From the cell containing the given text, extract its center point as (X, Y) coordinate. 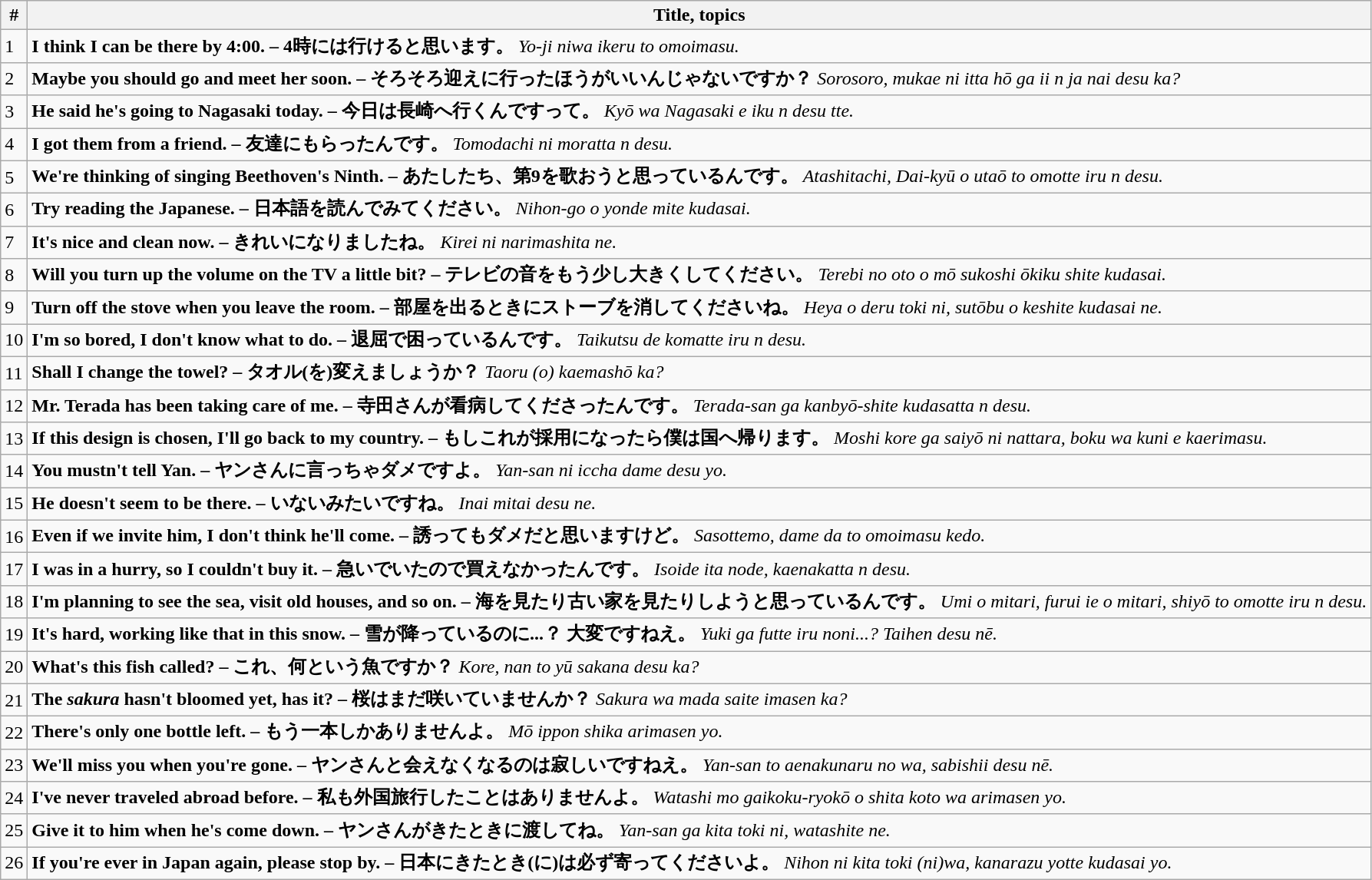
26 (14, 863)
Will you turn up the volume on the TV a little bit? – テレビの音をもう少し大きくしてください。 Terebi no oto o mō sukoshi ōkiku shite kudasai. (699, 275)
If you're ever in Japan again, please stop by. – 日本にきたとき(に)は必ず寄ってくださいよ。 Nihon ni kita toki (ni)wa, kanarazu yotte kudasai yo. (699, 863)
It's hard, working like that in this snow. – 雪が降っているのに...？ 大変ですねえ。 Yuki ga futte iru noni...? Taihen desu nē. (699, 634)
If this design is chosen, I'll go back to my country. – もしこれが採用になったら僕は国へ帰ります。 Moshi kore ga saiyō ni nattara, boku wa kuni e kaerimasu. (699, 439)
3 (14, 112)
We're thinking of singing Beethoven's Ninth. – あたしたち、第9を歌おうと思っているんです。 Atashitachi, Dai-kyū o utaō to omotte iru n desu. (699, 177)
It's nice and clean now. – きれいになりましたね。 Kirei ni narimashita ne. (699, 243)
9 (14, 307)
What's this fish called? – これ、何という魚ですか？ Kore, nan to yū sakana desu ka? (699, 668)
We'll miss you when you're gone. – ヤンさんと会えなくなるのは寂しいですねえ。 Yan-san to aenakunaru no wa, sabishii desu nē. (699, 765)
Even if we invite him, I don't think he'll come. – 誘ってもダメだと思いますけど。 Sasottemo, dame da to omoimasu kedo. (699, 536)
2 (14, 78)
He said he's going to Nagasaki today. – 今日は長崎へ行くんですって。 Kyō wa Nagasaki e iku n desu tte. (699, 112)
He doesn't seem to be there. – いないみたいですね。 Inai mitai desu ne. (699, 504)
14 (14, 471)
Shall I change the towel? – タオル(を)変えましょうか？ Taoru (o) kaemashō ka? (699, 373)
6 (14, 210)
21 (14, 700)
5 (14, 177)
8 (14, 275)
18 (14, 602)
11 (14, 373)
15 (14, 504)
24 (14, 799)
I was in a hurry, so I couldn't buy it. – 急いでいたので買えなかったんです。 Isoide ita node, kaenakatta n desu. (699, 570)
10 (14, 341)
13 (14, 439)
Give it to him when he's come down. – ヤンさんがきたときに渡してね。 Yan-san ga kita toki ni, watashite ne. (699, 831)
I'm planning to see the sea, visit old houses, and so on. – 海を見たり古い家を見たりしようと思っているんです。 Umi o mitari, furui ie o mitari, shiyō to omotte iru n desu. (699, 602)
Maybe you should go and meet her soon. – そろそろ迎えに行ったほうがいいんじゃないですか？ Sorosoro, mukae ni itta hō ga ii n ja nai desu ka? (699, 78)
12 (14, 405)
17 (14, 570)
I got them from a friend. – 友達にもらったんです。 Tomodachi ni moratta n desu. (699, 144)
You mustn't tell Yan. – ヤンさんに言っちゃダメですよ。 Yan-san ni iccha dame desu yo. (699, 471)
19 (14, 634)
16 (14, 536)
Try reading the Japanese. – 日本語を読んでみてください。 Nihon-go o yonde mite kudasai. (699, 210)
25 (14, 831)
I'm so bored, I don't know what to do. – 退屈で困っているんです。 Taikutsu de komatte iru n desu. (699, 341)
22 (14, 733)
Mr. Terada has been taking care of me. – 寺田さんが看病してくださったんです。 Terada-san ga kanbyō-shite kudasatta n desu. (699, 405)
# (14, 15)
I think I can be there by 4:00. – 4時には行けると思います。 Yo-ji niwa ikeru to omoimasu. (699, 46)
4 (14, 144)
7 (14, 243)
There's only one bottle left. – もう一本しかありませんよ。 Mō ippon shika arimasen yo. (699, 733)
The sakura hasn't bloomed yet, has it? – 桜はまだ咲いていませんか？ Sakura wa mada saite imasen ka? (699, 700)
23 (14, 765)
Turn off the stove when you leave the room. – 部屋を出るときにストーブを消してくださいね。 Heya o deru toki ni, sutōbu o keshite kudasai ne. (699, 307)
20 (14, 668)
Title, topics (699, 15)
I've never traveled abroad before. – 私も外国旅行したことはありませんよ。 Watashi mo gaikoku-ryokō o shita koto wa arimasen yo. (699, 799)
1 (14, 46)
